Search for the cell housing the specified text and yield its (x, y) center coordinate. 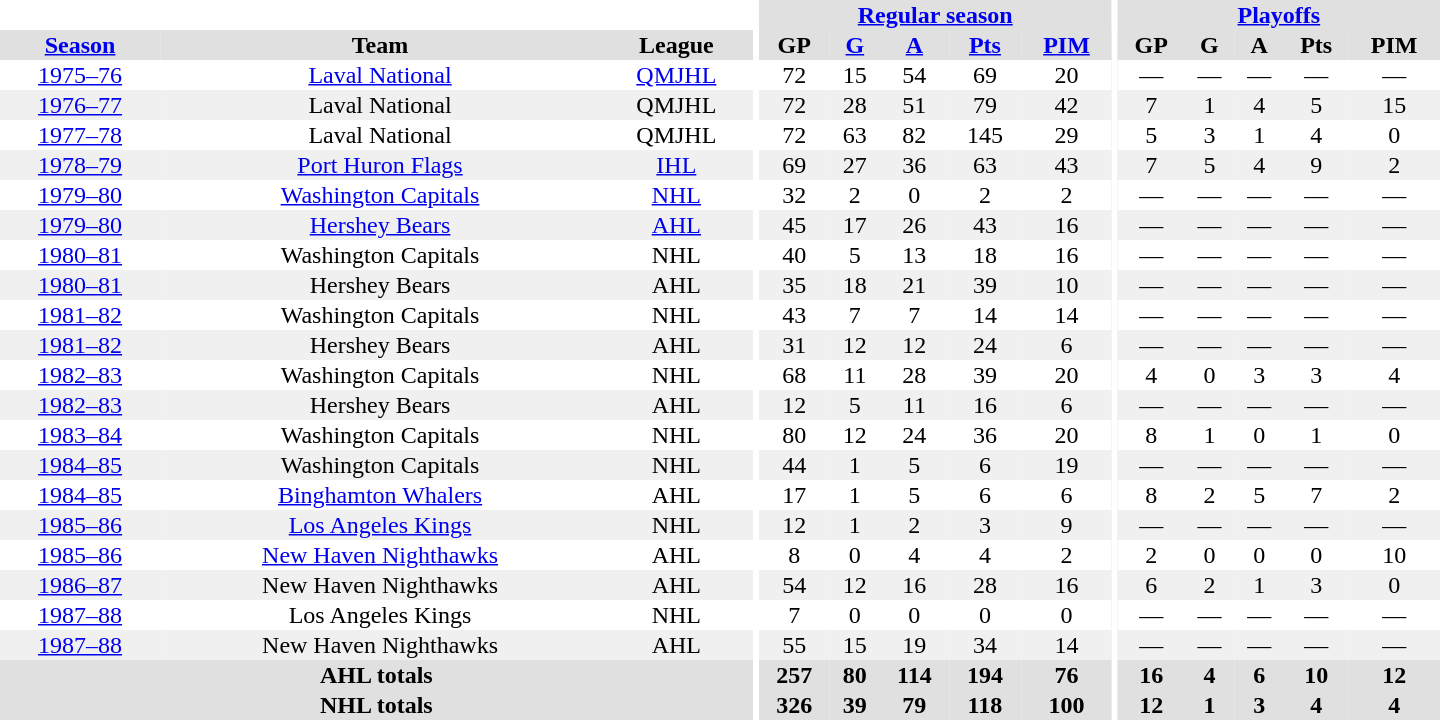
AHL totals (376, 675)
76 (1066, 675)
League (676, 45)
1976–77 (80, 105)
44 (794, 465)
31 (794, 345)
55 (794, 645)
29 (1066, 135)
27 (855, 165)
Port Huron Flags (380, 165)
32 (794, 195)
1983–84 (80, 435)
21 (914, 285)
IHL (676, 165)
Regular season (935, 15)
42 (1066, 105)
51 (914, 105)
40 (794, 255)
100 (1066, 705)
1975–76 (80, 75)
45 (794, 225)
82 (914, 135)
1978–79 (80, 165)
35 (794, 285)
Team (380, 45)
118 (985, 705)
13 (914, 255)
326 (794, 705)
114 (914, 675)
26 (914, 225)
257 (794, 675)
145 (985, 135)
Playoffs (1279, 15)
68 (794, 375)
Season (80, 45)
1977–78 (80, 135)
1986–87 (80, 585)
34 (985, 645)
194 (985, 675)
NHL totals (376, 705)
Binghamton Whalers (380, 495)
